Provide the (X, Y) coordinate of the cell's center where the given text is located.  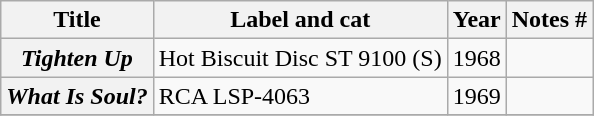
Hot Biscuit Disc ST 9100 (S) (300, 58)
Notes # (549, 20)
Year (476, 20)
Title (77, 20)
Label and cat (300, 20)
1968 (476, 58)
1969 (476, 96)
What Is Soul? (77, 96)
Tighten Up (77, 58)
RCA LSP-4063 (300, 96)
